Scan for the cell matching the given text and deliver its (X, Y) coordinate at center. 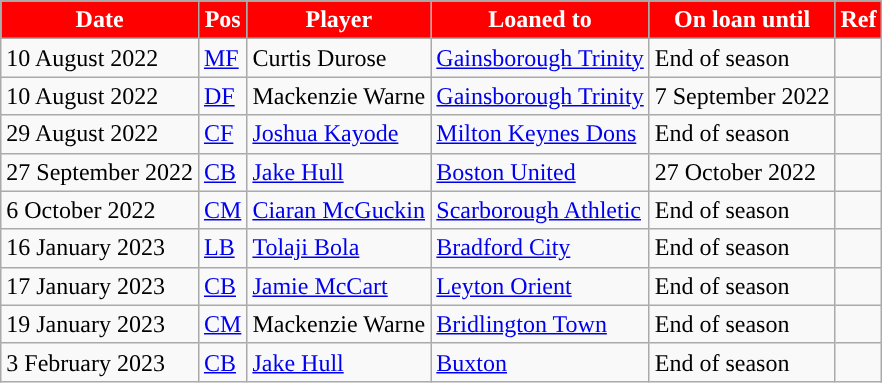
Milton Keynes Dons (540, 134)
Player (339, 20)
6 October 2022 (100, 210)
27 October 2022 (742, 172)
MF (222, 58)
Loaned to (540, 20)
CF (222, 134)
Bradford City (540, 248)
On loan until (742, 20)
17 January 2023 (100, 286)
Joshua Kayode (339, 134)
Buxton (540, 362)
Date (100, 20)
19 January 2023 (100, 324)
16 January 2023 (100, 248)
27 September 2022 (100, 172)
Leyton Orient (540, 286)
Bridlington Town (540, 324)
Tolaji Bola (339, 248)
7 September 2022 (742, 96)
Scarborough Athletic (540, 210)
29 August 2022 (100, 134)
Ciaran McGuckin (339, 210)
Jamie McCart (339, 286)
DF (222, 96)
3 February 2023 (100, 362)
Pos (222, 20)
LB (222, 248)
Curtis Durose (339, 58)
Ref (858, 20)
Boston United (540, 172)
